Identify which cell holds the provided text, then report its (x, y) central coordinate. 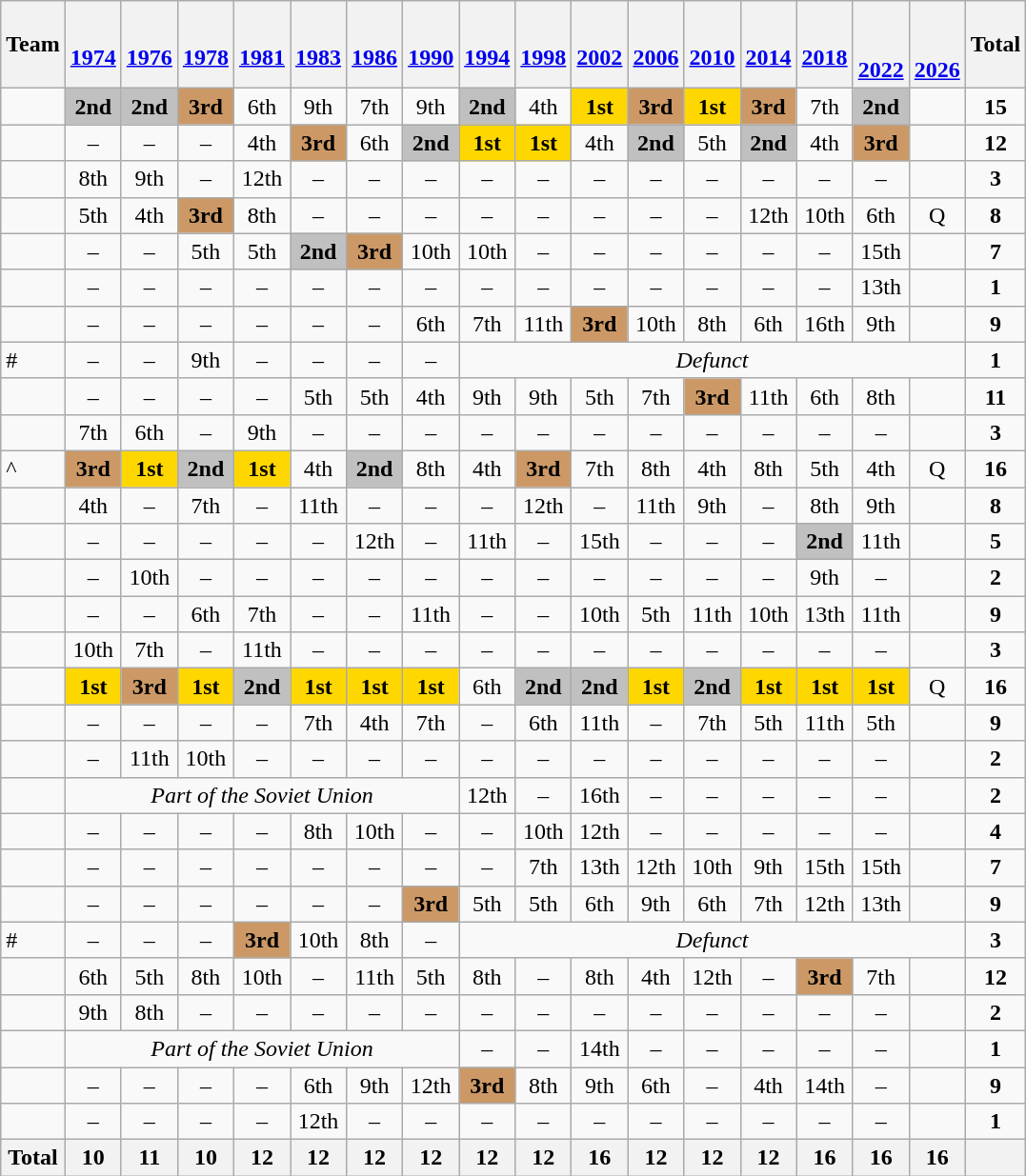
2006 (655, 45)
1990 (431, 45)
1974 (93, 45)
2014 (768, 45)
2026 (937, 45)
^ (33, 468)
1986 (375, 45)
1976 (149, 45)
Team (33, 45)
2002 (600, 45)
1983 (318, 45)
5 (996, 542)
2018 (825, 45)
1998 (543, 45)
1981 (261, 45)
15 (996, 107)
1978 (206, 45)
2022 (880, 45)
2010 (713, 45)
4 (996, 831)
1994 (488, 45)
